Return the [x, y] coordinate for the center point of the cell that contains the specified text.  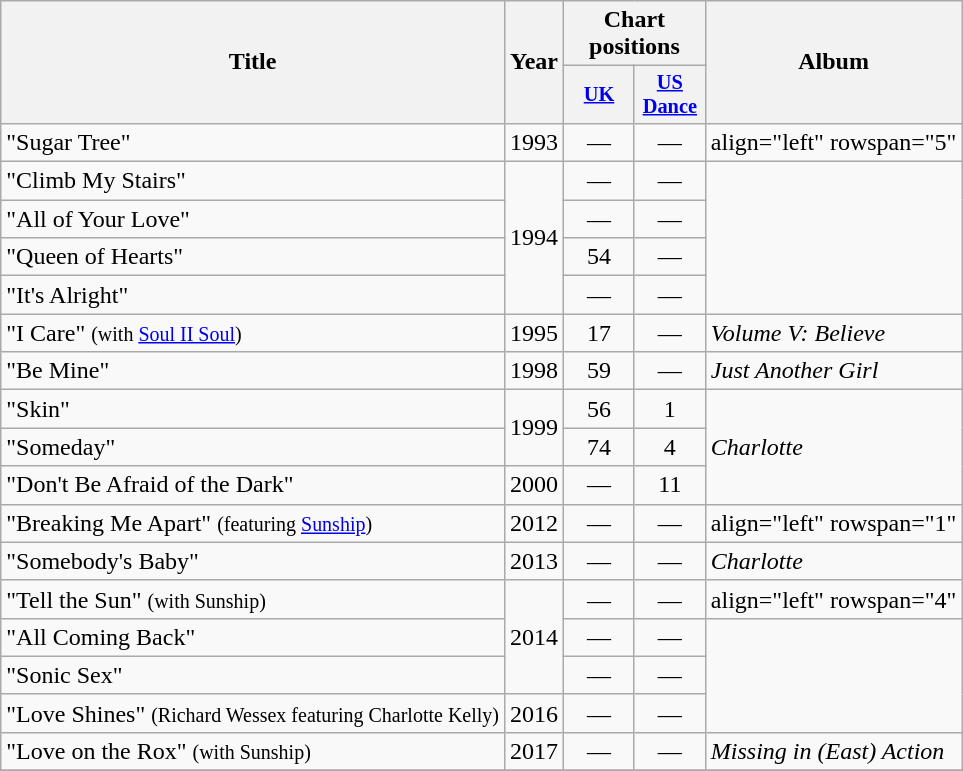
1999 [534, 428]
11 [670, 485]
"I Care" (with Soul II Soul) [253, 333]
Chart positions [635, 34]
"All Coming Back" [253, 637]
"Climb My Stairs" [253, 181]
"It's Alright" [253, 295]
Title [253, 62]
"Tell the Sun" (with Sunship) [253, 599]
"All of Your Love" [253, 219]
"Love on the Rox" (with Sunship) [253, 751]
"Breaking Me Apart" (featuring Sunship) [253, 523]
align="left" rowspan="4" [834, 599]
74 [600, 447]
"Sonic Sex" [253, 675]
align="left" rowspan="1" [834, 523]
54 [600, 257]
"Don't Be Afraid of the Dark" [253, 485]
UK [600, 95]
"Someday" [253, 447]
2000 [534, 485]
4 [670, 447]
"Be Mine" [253, 371]
USDance [670, 95]
Missing in (East) Action [834, 751]
56 [600, 409]
59 [600, 371]
Album [834, 62]
1 [670, 409]
Year [534, 62]
17 [600, 333]
2014 [534, 637]
"Skin" [253, 409]
"Love Shines" (Richard Wessex featuring Charlotte Kelly) [253, 713]
2017 [534, 751]
2016 [534, 713]
Just Another Girl [834, 371]
2013 [534, 561]
1993 [534, 142]
align="left" rowspan="5" [834, 142]
1994 [534, 238]
"Somebody's Baby" [253, 561]
"Sugar Tree" [253, 142]
2012 [534, 523]
Volume V: Believe [834, 333]
1998 [534, 371]
"Queen of Hearts" [253, 257]
1995 [534, 333]
